Determine the [x, y] coordinate at the center of the cell enclosing the given text.  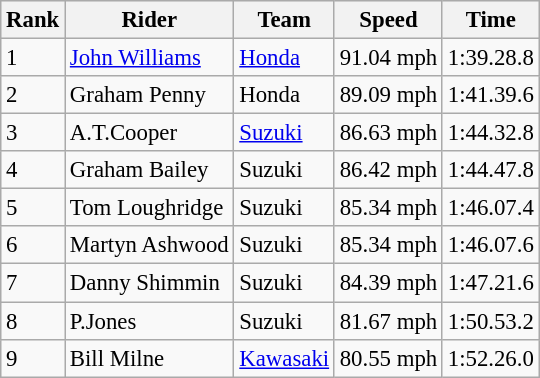
86.63 mph [388, 133]
6 [33, 245]
Kawasaki [284, 358]
1:44.47.8 [490, 170]
5 [33, 208]
86.42 mph [388, 170]
7 [33, 283]
A.T.Cooper [150, 133]
91.04 mph [388, 58]
1 [33, 58]
3 [33, 133]
81.67 mph [388, 321]
1:46.07.6 [490, 245]
Tom Loughridge [150, 208]
Time [490, 20]
84.39 mph [388, 283]
John Williams [150, 58]
1:52.26.0 [490, 358]
4 [33, 170]
Graham Penny [150, 95]
1:39.28.8 [490, 58]
Rank [33, 20]
1:46.07.4 [490, 208]
Martyn Ashwood [150, 245]
Team [284, 20]
1:47.21.6 [490, 283]
80.55 mph [388, 358]
2 [33, 95]
P.Jones [150, 321]
8 [33, 321]
Speed [388, 20]
Danny Shimmin [150, 283]
1:41.39.6 [490, 95]
1:50.53.2 [490, 321]
Rider [150, 20]
Bill Milne [150, 358]
1:44.32.8 [490, 133]
89.09 mph [388, 95]
Graham Bailey [150, 170]
9 [33, 358]
